Extract the (X, Y) coordinate from the center of the cell holding the provided text.  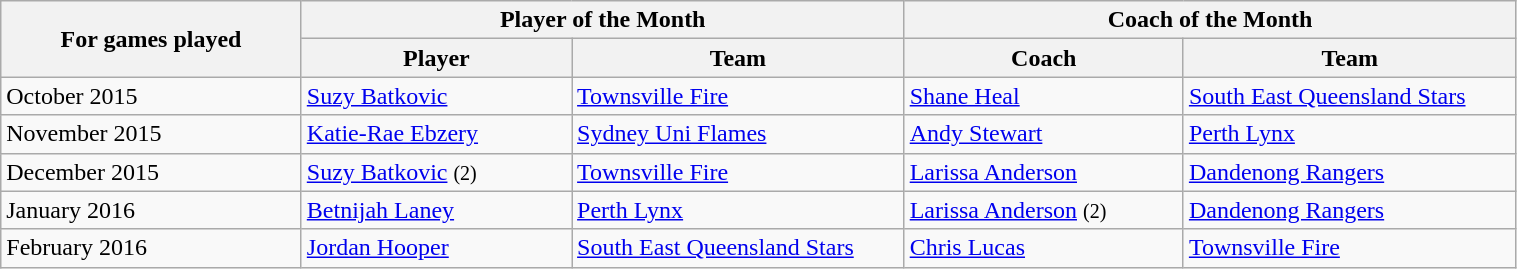
Coach (1044, 58)
January 2016 (152, 210)
February 2016 (152, 248)
October 2015 (152, 96)
Chris Lucas (1044, 248)
Shane Heal (1044, 96)
Larissa Anderson (1044, 172)
December 2015 (152, 172)
November 2015 (152, 134)
Andy Stewart (1044, 134)
Jordan Hooper (436, 248)
Coach of the Month (1210, 20)
Suzy Batkovic (436, 96)
Suzy Batkovic (2) (436, 172)
Katie-Rae Ebzery (436, 134)
Player (436, 58)
Sydney Uni Flames (738, 134)
For games played (152, 39)
Betnijah Laney (436, 210)
Player of the Month (602, 20)
Larissa Anderson (2) (1044, 210)
